From the cell containing the given text, extract its center point as (x, y) coordinate. 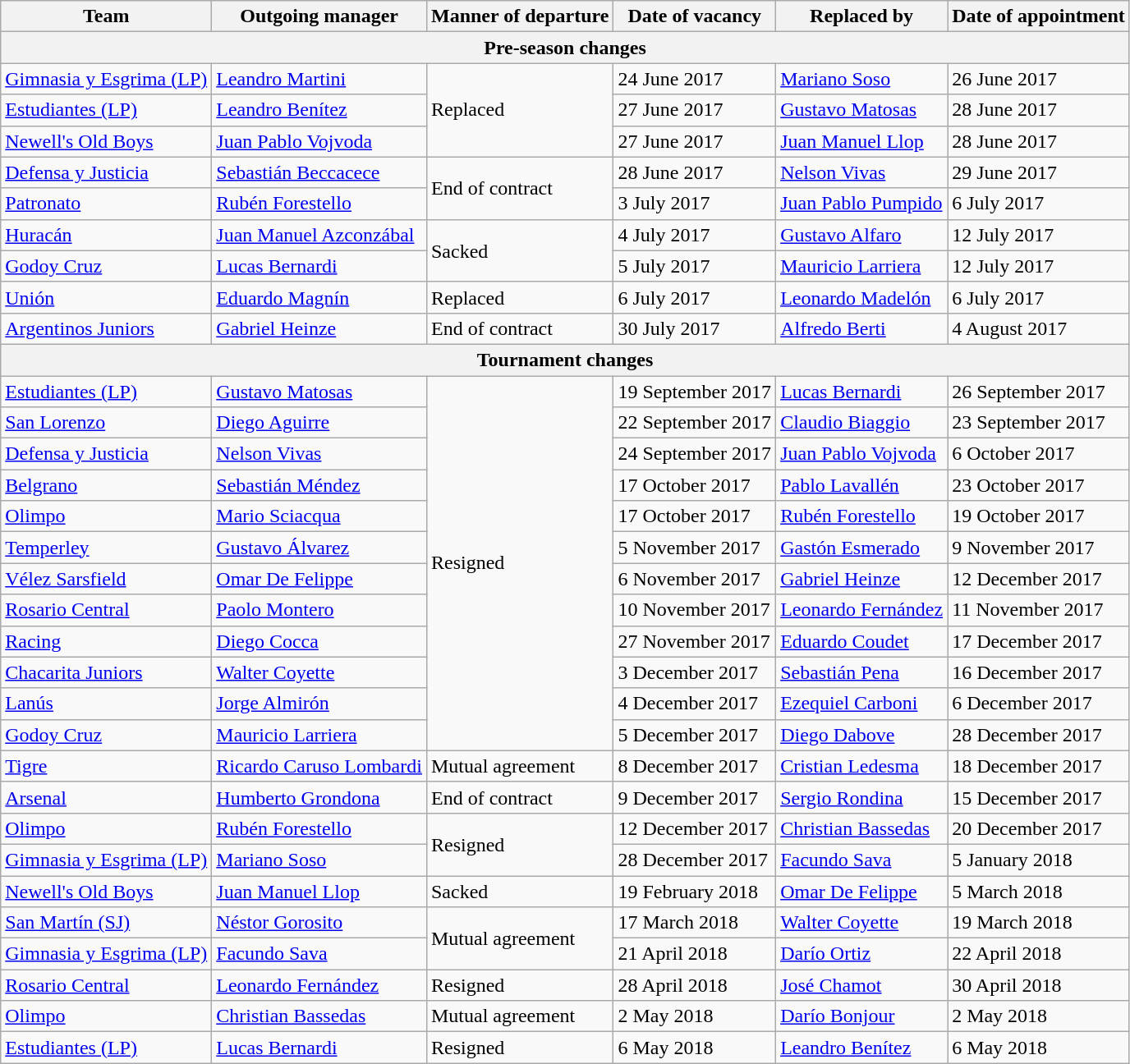
Huracán (107, 235)
19 October 2017 (1039, 516)
19 September 2017 (695, 392)
Mario Sciacqua (319, 516)
Sebastián Beccacece (319, 172)
24 September 2017 (695, 454)
Pre-season changes (565, 48)
Arsenal (107, 797)
11 November 2017 (1039, 610)
4 August 2017 (1039, 328)
9 December 2017 (695, 797)
6 December 2017 (1039, 704)
Gustavo Álvarez (319, 548)
Tournament changes (565, 360)
30 July 2017 (695, 328)
5 December 2017 (695, 735)
Gastón Esmerado (862, 548)
23 September 2017 (1039, 423)
4 December 2017 (695, 704)
5 March 2018 (1039, 891)
Leandro Martini (319, 79)
Ricardo Caruso Lombardi (319, 766)
4 July 2017 (695, 235)
Ezequiel Carboni (862, 704)
Darío Ortiz (862, 954)
Date of appointment (1039, 16)
Diego Aguirre (319, 423)
24 June 2017 (695, 79)
15 December 2017 (1039, 797)
Argentinos Juniors (107, 328)
22 September 2017 (695, 423)
Cristian Ledesma (862, 766)
27 November 2017 (695, 641)
Unión (107, 297)
18 December 2017 (1039, 766)
19 February 2018 (695, 891)
Sebastián Pena (862, 672)
22 April 2018 (1039, 954)
17 March 2018 (695, 923)
Patronato (107, 204)
20 December 2017 (1039, 828)
6 November 2017 (695, 579)
6 October 2017 (1039, 454)
Tigre (107, 766)
Team (107, 16)
Sebastián Méndez (319, 485)
Jorge Almirón (319, 704)
29 June 2017 (1039, 172)
26 September 2017 (1039, 392)
3 December 2017 (695, 672)
Replaced by (862, 16)
Claudio Biaggio (862, 423)
10 November 2017 (695, 610)
16 December 2017 (1039, 672)
9 November 2017 (1039, 548)
Néstor Gorosito (319, 923)
Leonardo Madelón (862, 297)
Humberto Grondona (319, 797)
Sergio Rondina (862, 797)
17 December 2017 (1039, 641)
Lanús (107, 704)
Paolo Montero (319, 610)
26 June 2017 (1039, 79)
Diego Cocca (319, 641)
Manner of departure (519, 16)
Eduardo Coudet (862, 641)
8 December 2017 (695, 766)
Chacarita Juniors (107, 672)
Alfredo Berti (862, 328)
28 April 2018 (695, 985)
Darío Bonjour (862, 1016)
21 April 2018 (695, 954)
Juan Pablo Pumpido (862, 204)
Temperley (107, 548)
Diego Dabove (862, 735)
San Lorenzo (107, 423)
José Chamot (862, 985)
5 November 2017 (695, 548)
Pablo Lavallén (862, 485)
Eduardo Magnín (319, 297)
19 March 2018 (1039, 923)
Racing (107, 641)
5 January 2018 (1039, 860)
3 July 2017 (695, 204)
Vélez Sarsfield (107, 579)
Gustavo Alfaro (862, 235)
Date of vacancy (695, 16)
Belgrano (107, 485)
30 April 2018 (1039, 985)
23 October 2017 (1039, 485)
5 July 2017 (695, 266)
San Martín (SJ) (107, 923)
Outgoing manager (319, 16)
Juan Manuel Azconzábal (319, 235)
